Return the (x, y) coordinate for the center point of the cell that contains the specified text.  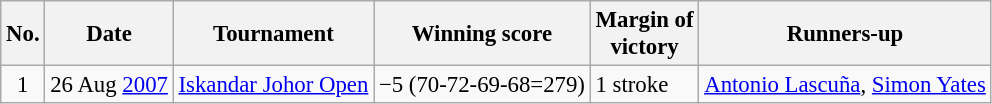
Date (109, 34)
1 stroke (644, 85)
−5 (70-72-69-68=279) (482, 85)
Runners-up (845, 34)
Margin of victory (644, 34)
26 Aug 2007 (109, 85)
1 (23, 85)
Winning score (482, 34)
Iskandar Johor Open (273, 85)
Antonio Lascuña, Simon Yates (845, 85)
No. (23, 34)
Tournament (273, 34)
